Search for the cell housing the specified text and yield its (X, Y) center coordinate. 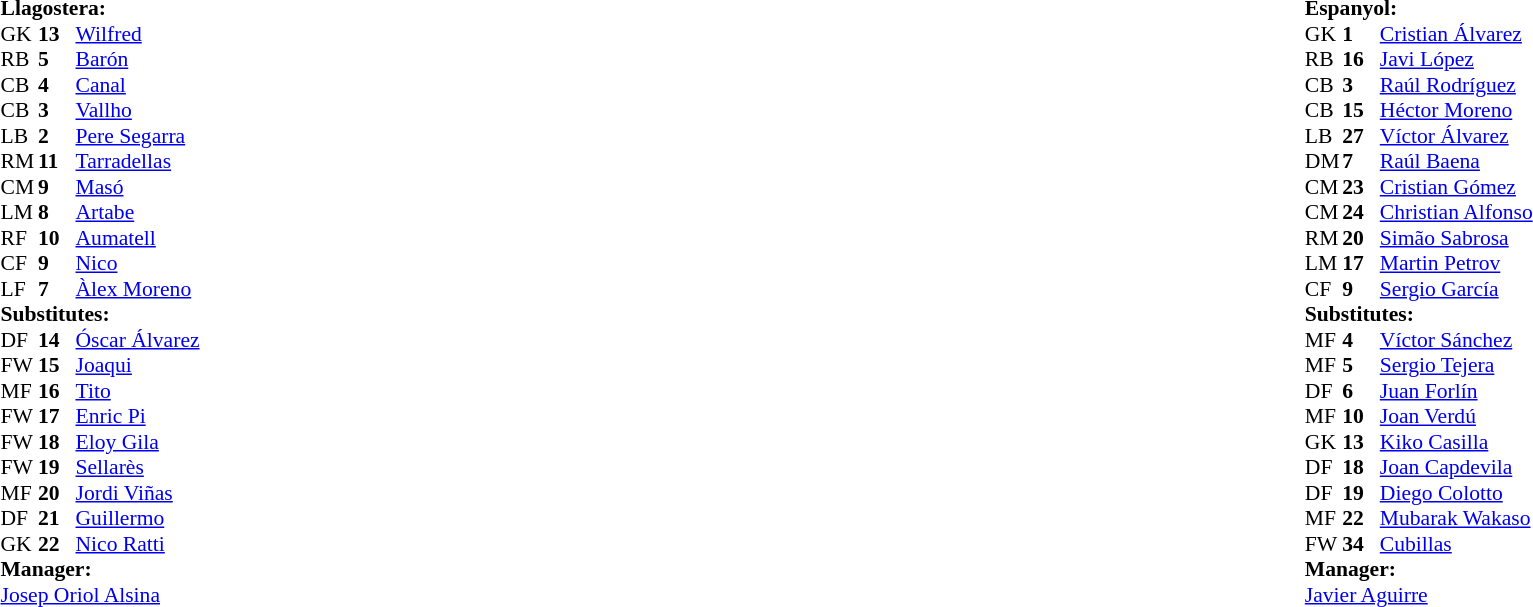
27 (1361, 136)
Nico (138, 263)
11 (57, 161)
Sergio Tejera (1456, 365)
23 (1361, 187)
Cubillas (1456, 544)
Cristian Álvarez (1456, 34)
Wilfred (138, 34)
Víctor Sánchez (1456, 340)
34 (1361, 544)
8 (57, 213)
Raúl Baena (1456, 161)
Joan Capdevila (1456, 467)
Martin Petrov (1456, 263)
Christian Alfonso (1456, 213)
Tarradellas (138, 161)
Aumatell (138, 238)
Joan Verdú (1456, 417)
1 (1361, 34)
Héctor Moreno (1456, 111)
Artabe (138, 213)
Simão Sabrosa (1456, 238)
6 (1361, 391)
LF (19, 289)
Víctor Álvarez (1456, 136)
Joaqui (138, 365)
Óscar Álvarez (138, 340)
2 (57, 136)
Juan Forlín (1456, 391)
Jordi Viñas (138, 493)
Pere Segarra (138, 136)
DM (1324, 161)
Enric Pi (138, 417)
21 (57, 519)
Guillermo (138, 519)
Nico Ratti (138, 544)
Diego Colotto (1456, 493)
Tito (138, 391)
Masó (138, 187)
Sergio García (1456, 289)
Raúl Rodríguez (1456, 85)
Canal (138, 85)
Vallho (138, 111)
Cristian Gómez (1456, 187)
24 (1361, 213)
14 (57, 340)
Àlex Moreno (138, 289)
Sellarès (138, 467)
Kiko Casilla (1456, 442)
Mubarak Wakaso (1456, 519)
Barón (138, 59)
Eloy Gila (138, 442)
Javi López (1456, 59)
RF (19, 238)
